Pinpoint the cell where the given text exists, returning its [x, y] midpoint coordinate. 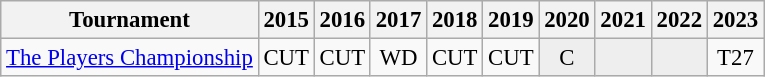
2020 [567, 20]
2021 [623, 20]
2023 [735, 20]
WD [398, 58]
2022 [679, 20]
Tournament [130, 20]
The Players Championship [130, 58]
2018 [455, 20]
2019 [511, 20]
C [567, 58]
2017 [398, 20]
2016 [342, 20]
T27 [735, 58]
2015 [286, 20]
